Determine the (x, y) coordinate at the center of the cell enclosing the given text.  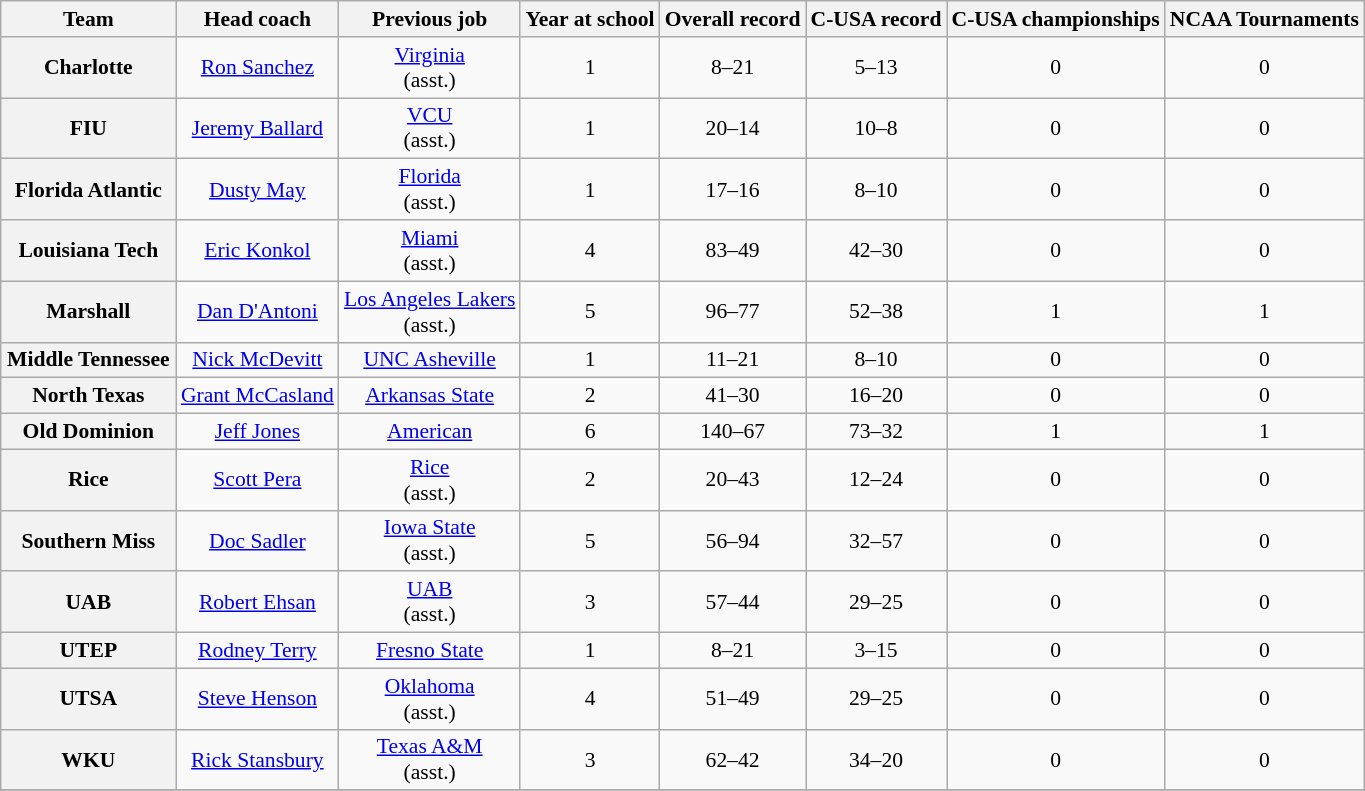
American (430, 432)
41–30 (733, 396)
3–15 (876, 651)
Charlotte (88, 68)
57–44 (733, 602)
Nick McDevitt (258, 360)
96–77 (733, 312)
20–43 (733, 480)
North Texas (88, 396)
56–94 (733, 540)
Previous job (430, 19)
20–14 (733, 128)
Jeremy Ballard (258, 128)
Rice (88, 480)
42–30 (876, 250)
Los Angeles Lakers(asst.) (430, 312)
Team (88, 19)
17–16 (733, 190)
Oklahoma(asst.) (430, 698)
Iowa State(asst.) (430, 540)
Southern Miss (88, 540)
11–21 (733, 360)
16–20 (876, 396)
Dusty May (258, 190)
Scott Pera (258, 480)
WKU (88, 760)
Florida(asst.) (430, 190)
Old Dominion (88, 432)
Steve Henson (258, 698)
32–57 (876, 540)
73–32 (876, 432)
62–42 (733, 760)
Overall record (733, 19)
Rodney Terry (258, 651)
Grant McCasland (258, 396)
Rice(asst.) (430, 480)
UTSA (88, 698)
6 (590, 432)
Ron Sanchez (258, 68)
Head coach (258, 19)
Fresno State (430, 651)
Virginia(asst.) (430, 68)
Louisiana Tech (88, 250)
Arkansas State (430, 396)
Eric Konkol (258, 250)
Marshall (88, 312)
51–49 (733, 698)
Robert Ehsan (258, 602)
140–67 (733, 432)
UAB (88, 602)
Miami(asst.) (430, 250)
FIU (88, 128)
C-USA championships (1056, 19)
5–13 (876, 68)
Doc Sadler (258, 540)
UTEP (88, 651)
52–38 (876, 312)
Texas A&M(asst.) (430, 760)
Jeff Jones (258, 432)
34–20 (876, 760)
UAB(asst.) (430, 602)
Year at school (590, 19)
Middle Tennessee (88, 360)
12–24 (876, 480)
Dan D'Antoni (258, 312)
10–8 (876, 128)
Rick Stansbury (258, 760)
VCU(asst.) (430, 128)
83–49 (733, 250)
Florida Atlantic (88, 190)
C-USA record (876, 19)
NCAA Tournaments (1264, 19)
UNC Asheville (430, 360)
